Find where the given text appears and provide that cell's center as [x, y] coordinate. 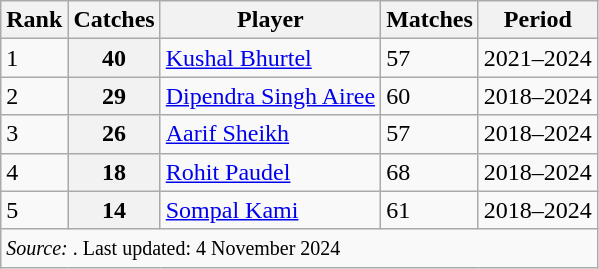
2 [34, 96]
Aarif Sheikh [270, 134]
Source: . Last updated: 4 November 2024 [300, 248]
4 [34, 172]
Rohit Paudel [270, 172]
2021–2024 [538, 58]
1 [34, 58]
Dipendra Singh Airee [270, 96]
40 [114, 58]
Matches [430, 20]
Player [270, 20]
Sompal Kami [270, 210]
Period [538, 20]
26 [114, 134]
60 [430, 96]
Kushal Bhurtel [270, 58]
18 [114, 172]
68 [430, 172]
14 [114, 210]
Catches [114, 20]
29 [114, 96]
61 [430, 210]
3 [34, 134]
Rank [34, 20]
5 [34, 210]
